Scan for the cell matching the given text and deliver its [X, Y] coordinate at center. 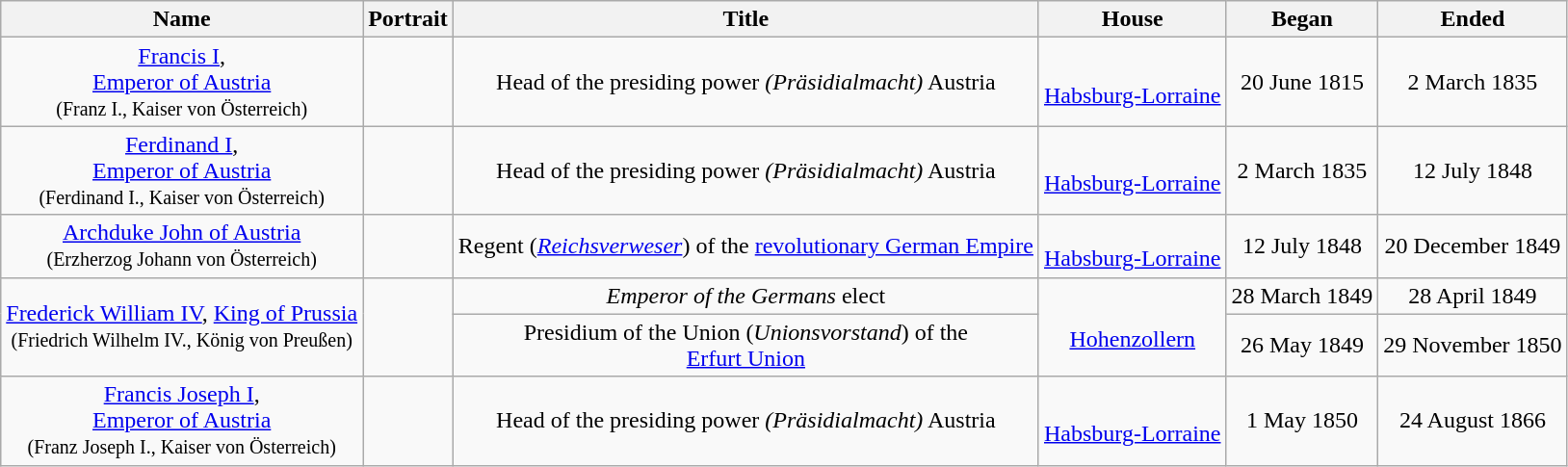
Regent (Reichsverweser) of the revolutionary German Empire [745, 246]
House [1133, 19]
29 November 1850 [1473, 345]
Emperor of the Germans elect [745, 296]
Title [745, 19]
20 December 1849 [1473, 246]
Hohenzollern [1133, 327]
Name [182, 19]
Ferdinand I,Emperor of Austria(Ferdinand I., Kaiser von Österreich) [182, 170]
Ended [1473, 19]
Began [1302, 19]
Archduke John of Austria(Erzherzog Johann von Österreich) [182, 246]
28 March 1849 [1302, 296]
Francis Joseph I,Emperor of Austria(Franz Joseph I., Kaiser von Österreich) [182, 421]
20 June 1815 [1302, 82]
Presidium of the Union (Unionsvorstand) of theErfurt Union [745, 345]
1 May 1850 [1302, 421]
24 August 1866 [1473, 421]
28 April 1849 [1473, 296]
Portrait [408, 19]
26 May 1849 [1302, 345]
Frederick William IV, King of Prussia(Friedrich Wilhelm IV., König von Preußen) [182, 327]
Francis I,Emperor of Austria(Franz I., Kaiser von Österreich) [182, 82]
